Detect which cell encompasses the target text, then output its [X, Y] center coordinate. 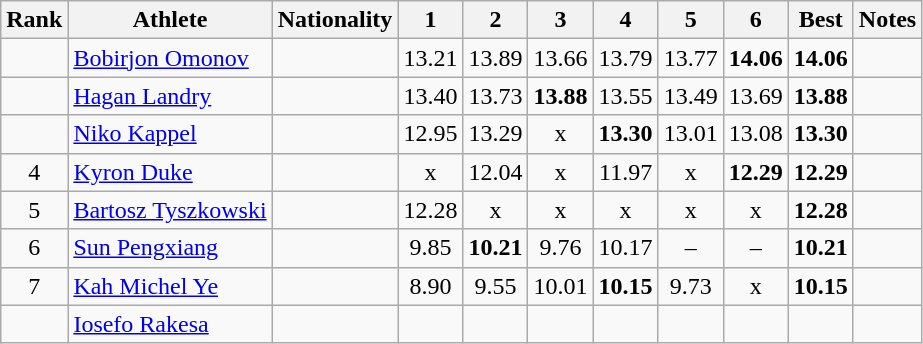
Sun Pengxiang [170, 248]
7 [34, 286]
Bartosz Tyszkowski [170, 210]
13.69 [756, 96]
11.97 [626, 172]
13.73 [496, 96]
Nationality [335, 20]
13.55 [626, 96]
3 [560, 20]
Rank [34, 20]
Notes [887, 20]
13.66 [560, 58]
12.04 [496, 172]
13.77 [690, 58]
13.49 [690, 96]
2 [496, 20]
9.55 [496, 286]
9.73 [690, 286]
Niko Kappel [170, 134]
10.01 [560, 286]
13.21 [430, 58]
13.40 [430, 96]
Kyron Duke [170, 172]
8.90 [430, 286]
13.01 [690, 134]
13.08 [756, 134]
9.76 [560, 248]
Best [820, 20]
13.79 [626, 58]
1 [430, 20]
Bobirjon Omonov [170, 58]
Iosefo Rakesa [170, 324]
Athlete [170, 20]
12.95 [430, 134]
9.85 [430, 248]
Hagan Landry [170, 96]
13.89 [496, 58]
Kah Michel Ye [170, 286]
13.29 [496, 134]
10.17 [626, 248]
